Capture the cell that displays the provided text and extract its [x, y] central coordinate. 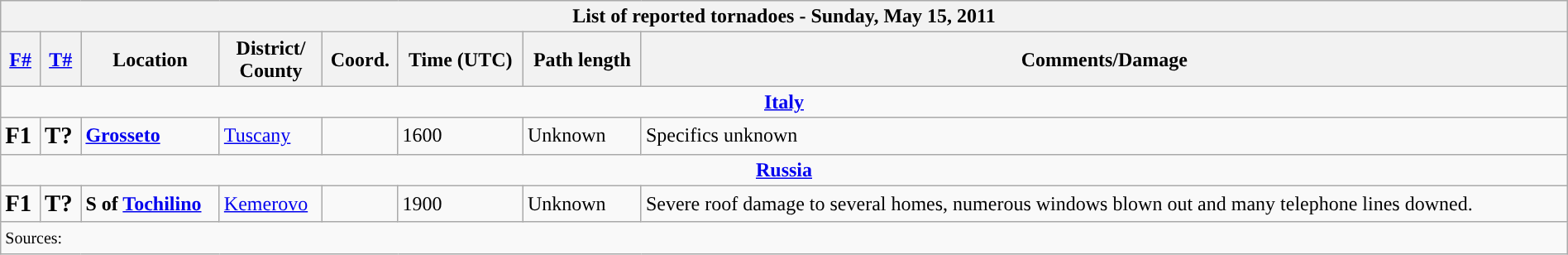
Russia [784, 170]
Sources: [784, 238]
F# [21, 60]
S of Tochilino [151, 204]
List of reported tornadoes - Sunday, May 15, 2011 [784, 17]
Kemerovo [270, 204]
1600 [460, 136]
Severe roof damage to several homes, numerous windows blown out and many telephone lines downed. [1104, 204]
T# [60, 60]
Tuscany [270, 136]
Path length [582, 60]
Time (UTC) [460, 60]
Location [151, 60]
Italy [784, 102]
District/County [270, 60]
Comments/Damage [1104, 60]
1900 [460, 204]
Coord. [361, 60]
Grosseto [151, 136]
Specifics unknown [1104, 136]
